Identify which cell holds the provided text, then report its [X, Y] central coordinate. 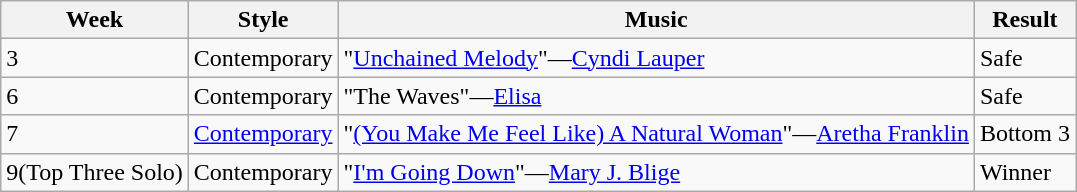
"I'm Going Down"—Mary J. Blige [656, 172]
Bottom 3 [1024, 134]
Week [95, 20]
6 [95, 96]
Style [263, 20]
7 [95, 134]
"The Waves"—Elisa [656, 96]
Winner [1024, 172]
9(Top Three Solo) [95, 172]
3 [95, 58]
"Unchained Melody"—Cyndi Lauper [656, 58]
Music [656, 20]
Result [1024, 20]
"(You Make Me Feel Like) A Natural Woman"—Aretha Franklin [656, 134]
